Extract the [X, Y] coordinate from the center of the cell holding the provided text.  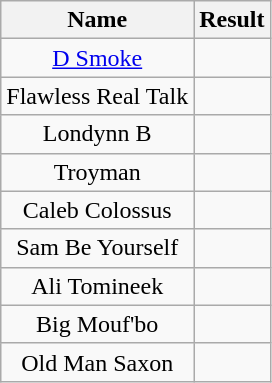
Result [232, 20]
Londynn B [98, 134]
Big Mouf'bo [98, 324]
Troyman [98, 172]
Ali Tomineek [98, 286]
Flawless Real Talk [98, 96]
D Smoke [98, 58]
Caleb Colossus [98, 210]
Old Man Saxon [98, 362]
Name [98, 20]
Sam Be Yourself [98, 248]
